Provide the (x, y) coordinate of the cell's center where the given text is located.  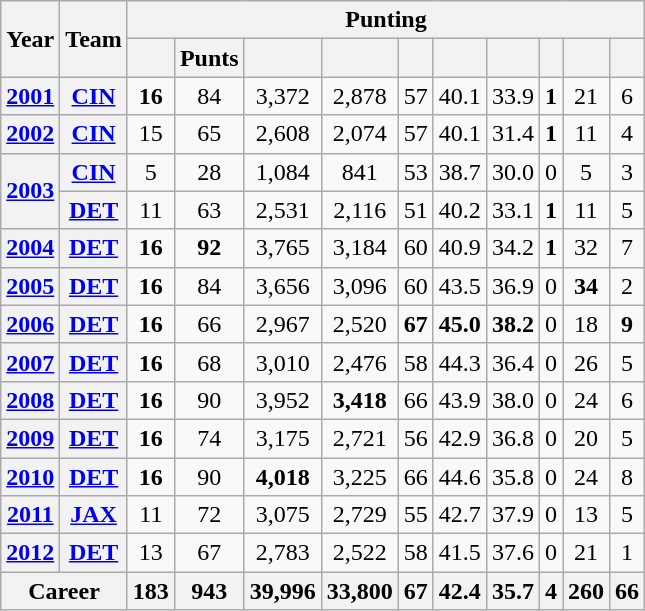
3,418 (360, 400)
42.7 (460, 515)
2004 (30, 248)
33.9 (512, 96)
42.4 (460, 591)
2007 (30, 362)
33,800 (360, 591)
183 (150, 591)
4,018 (282, 477)
3,096 (360, 286)
9 (628, 324)
42.9 (460, 438)
Punting (386, 20)
3,952 (282, 400)
260 (586, 591)
2011 (30, 515)
36.9 (512, 286)
3,656 (282, 286)
35.7 (512, 591)
2,783 (282, 553)
43.9 (460, 400)
36.8 (512, 438)
32 (586, 248)
65 (209, 134)
2010 (30, 477)
74 (209, 438)
72 (209, 515)
JAX (94, 515)
2,074 (360, 134)
3,075 (282, 515)
2005 (30, 286)
34 (586, 286)
35.8 (512, 477)
36.4 (512, 362)
2002 (30, 134)
34.2 (512, 248)
2,878 (360, 96)
40.9 (460, 248)
2,967 (282, 324)
28 (209, 172)
55 (416, 515)
2,476 (360, 362)
38.0 (512, 400)
2 (628, 286)
51 (416, 210)
1,084 (282, 172)
38.2 (512, 324)
2006 (30, 324)
37.6 (512, 553)
943 (209, 591)
41.5 (460, 553)
3,225 (360, 477)
8 (628, 477)
39,996 (282, 591)
20 (586, 438)
15 (150, 134)
44.6 (460, 477)
44.3 (460, 362)
68 (209, 362)
3 (628, 172)
2,531 (282, 210)
2003 (30, 191)
3,175 (282, 438)
40.2 (460, 210)
2,729 (360, 515)
Career (64, 591)
2001 (30, 96)
2,522 (360, 553)
26 (586, 362)
18 (586, 324)
3,184 (360, 248)
92 (209, 248)
56 (416, 438)
2012 (30, 553)
Punts (209, 58)
Year (30, 39)
2008 (30, 400)
38.7 (460, 172)
2,520 (360, 324)
2,116 (360, 210)
7 (628, 248)
63 (209, 210)
33.1 (512, 210)
31.4 (512, 134)
Team (94, 39)
2,608 (282, 134)
43.5 (460, 286)
2009 (30, 438)
45.0 (460, 324)
2,721 (360, 438)
841 (360, 172)
37.9 (512, 515)
3,765 (282, 248)
3,372 (282, 96)
3,010 (282, 362)
30.0 (512, 172)
53 (416, 172)
